Return the [X, Y] coordinate for the center point of the cell that contains the specified text.  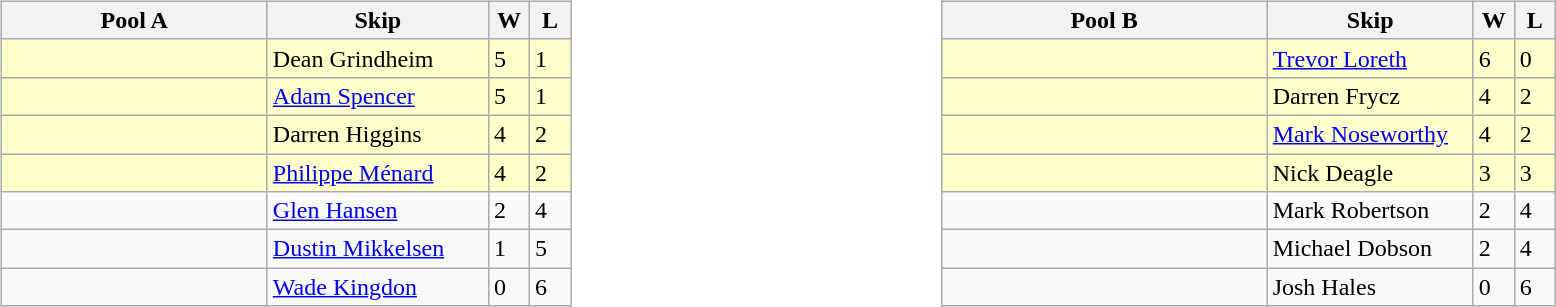
Adam Spencer [378, 96]
Nick Deagle [1370, 173]
Josh Hales [1370, 287]
Dean Grindheim [378, 58]
Michael Dobson [1370, 249]
Darren Frycz [1370, 96]
Wade Kingdon [378, 287]
Philippe Ménard [378, 173]
Glen Hansen [378, 211]
Mark Robertson [1370, 211]
Pool A [134, 20]
Pool B [1104, 20]
Dustin Mikkelsen [378, 249]
Mark Noseworthy [1370, 134]
Darren Higgins [378, 134]
Trevor Loreth [1370, 58]
